Search for the cell housing the specified text and yield its (x, y) center coordinate. 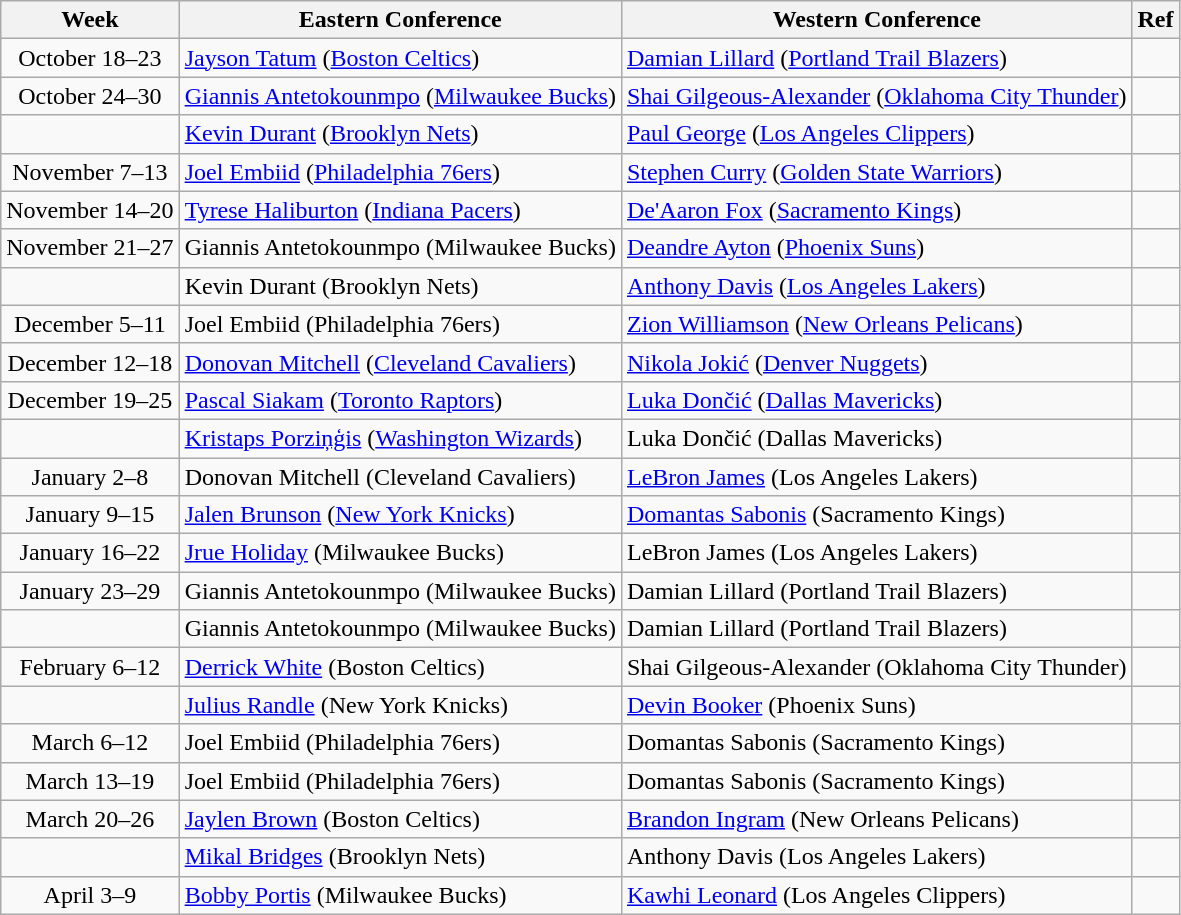
October 24–30 (90, 96)
Ref (1156, 20)
November 14–20 (90, 210)
Mikal Bridges (Brooklyn Nets) (400, 857)
Bobby Portis (Milwaukee Bucks) (400, 895)
De'Aaron Fox (Sacramento Kings) (876, 210)
October 18–23 (90, 58)
April 3–9 (90, 895)
Paul George (Los Angeles Clippers) (876, 134)
November 21–27 (90, 248)
January 9–15 (90, 515)
Kristaps Porziņģis (Washington Wizards) (400, 438)
Julius Randle (New York Knicks) (400, 705)
Devin Booker (Phoenix Suns) (876, 705)
Tyrese Haliburton (Indiana Pacers) (400, 210)
January 16–22 (90, 553)
November 7–13 (90, 172)
Jrue Holiday (Milwaukee Bucks) (400, 553)
Kawhi Leonard (Los Angeles Clippers) (876, 895)
March 13–19 (90, 781)
Week (90, 20)
Jalen Brunson (New York Knicks) (400, 515)
January 2–8 (90, 477)
March 20–26 (90, 819)
Pascal Siakam (Toronto Raptors) (400, 400)
December 5–11 (90, 324)
Stephen Curry (Golden State Warriors) (876, 172)
Western Conference (876, 20)
January 23–29 (90, 591)
December 19–25 (90, 400)
Derrick White (Boston Celtics) (400, 667)
December 12–18 (90, 362)
Zion Williamson (New Orleans Pelicans) (876, 324)
Eastern Conference (400, 20)
March 6–12 (90, 743)
Brandon Ingram (New Orleans Pelicans) (876, 819)
Nikola Jokić (Denver Nuggets) (876, 362)
February 6–12 (90, 667)
Jaylen Brown (Boston Celtics) (400, 819)
Deandre Ayton (Phoenix Suns) (876, 248)
Jayson Tatum (Boston Celtics) (400, 58)
